Search for the cell housing the specified text and yield its (x, y) center coordinate. 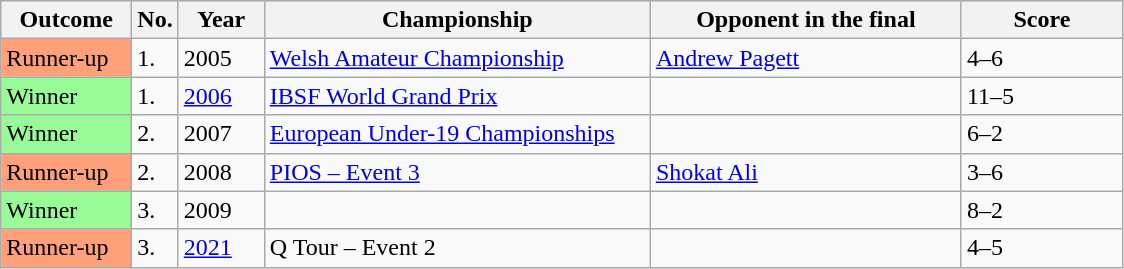
2008 (221, 172)
11–5 (1042, 96)
Outcome (66, 20)
2021 (221, 248)
Shokat Ali (806, 172)
Andrew Pagett (806, 58)
Q Tour – Event 2 (457, 248)
Championship (457, 20)
4–5 (1042, 248)
Opponent in the final (806, 20)
Score (1042, 20)
No. (155, 20)
European Under-19 Championships (457, 134)
6–2 (1042, 134)
2006 (221, 96)
2007 (221, 134)
IBSF World Grand Prix (457, 96)
PIOS – Event 3 (457, 172)
Welsh Amateur Championship (457, 58)
2005 (221, 58)
Year (221, 20)
4–6 (1042, 58)
3–6 (1042, 172)
8–2 (1042, 210)
2009 (221, 210)
